Output the [x, y] coordinate of the center of the cell containing the given text.  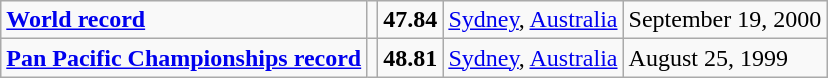
Pan Pacific Championships record [184, 58]
47.84 [410, 20]
48.81 [410, 58]
World record [184, 20]
August 25, 1999 [725, 58]
September 19, 2000 [725, 20]
